For the text-containing cell, return its midpoint in [X, Y] coordinate format. 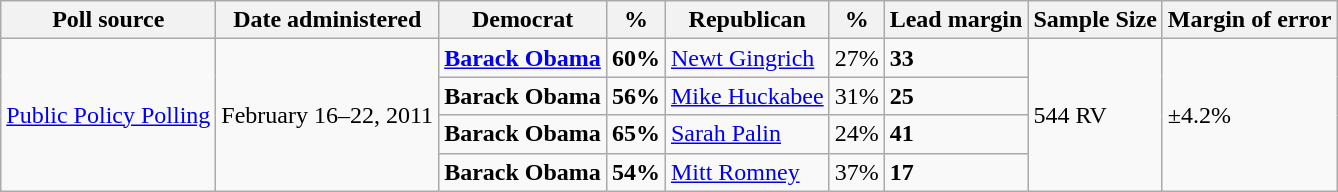
56% [636, 96]
33 [956, 58]
Date administered [328, 20]
Democrat [523, 20]
Mike Huckabee [747, 96]
Public Policy Polling [108, 115]
37% [856, 172]
27% [856, 58]
41 [956, 134]
Lead margin [956, 20]
Mitt Romney [747, 172]
Newt Gingrich [747, 58]
54% [636, 172]
Sarah Palin [747, 134]
Margin of error [1250, 20]
31% [856, 96]
17 [956, 172]
65% [636, 134]
60% [636, 58]
24% [856, 134]
±4.2% [1250, 115]
Poll source [108, 20]
February 16–22, 2011 [328, 115]
Sample Size [1095, 20]
Republican [747, 20]
544 RV [1095, 115]
25 [956, 96]
